For the text-containing cell, return its midpoint in (X, Y) coordinate format. 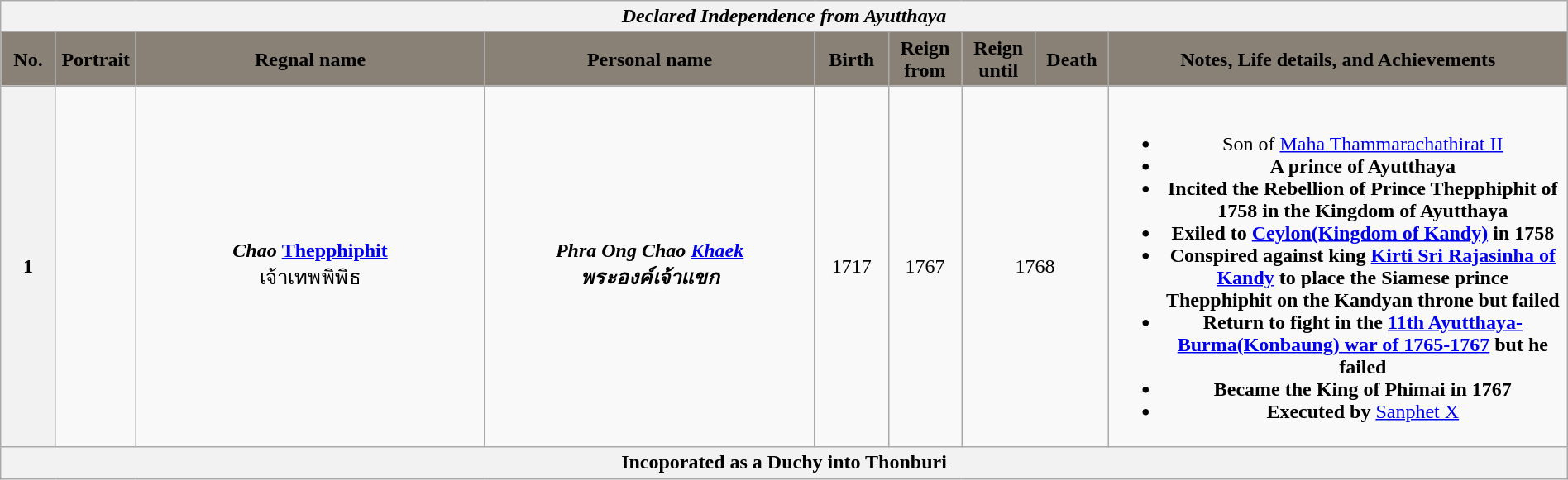
Phra Ong Chao Khaekพระองค์เจ้าแขก (650, 266)
Chao Thepphiphitเจ้าเทพพิพิธ (310, 266)
Personal name (650, 59)
1767 (925, 266)
Portrait (96, 59)
Declared Independence from Ayutthaya (784, 17)
Regnal name (310, 59)
Birth (852, 59)
1 (28, 266)
1717 (852, 266)
1768 (1035, 266)
Death (1072, 59)
Reign until (999, 59)
Notes, Life details, and Achievements (1338, 59)
No. (28, 59)
Reign from (925, 59)
Incoporated as a Duchy into Thonburi (784, 463)
